Output the [X, Y] coordinate of the center of the cell containing the given text.  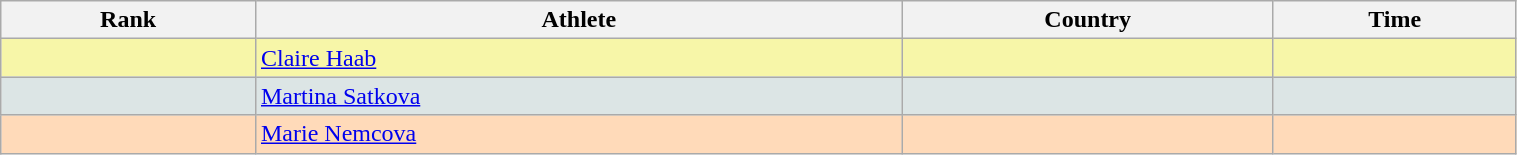
Claire Haab [578, 58]
Martina Satkova [578, 96]
Marie Nemcova [578, 134]
Time [1394, 20]
Rank [128, 20]
Athlete [578, 20]
Country [1088, 20]
